Locate the cell with the specified text and output its (x, y) center coordinate. 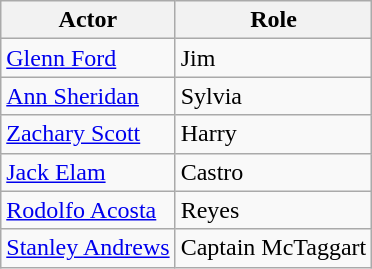
Reyes (274, 210)
Glenn Ford (88, 58)
Castro (274, 172)
Zachary Scott (88, 134)
Sylvia (274, 96)
Jack Elam (88, 172)
Stanley Andrews (88, 248)
Jim (274, 58)
Ann Sheridan (88, 96)
Role (274, 20)
Rodolfo Acosta (88, 210)
Actor (88, 20)
Captain McTaggart (274, 248)
Harry (274, 134)
